Capture the cell that displays the provided text and extract its [x, y] central coordinate. 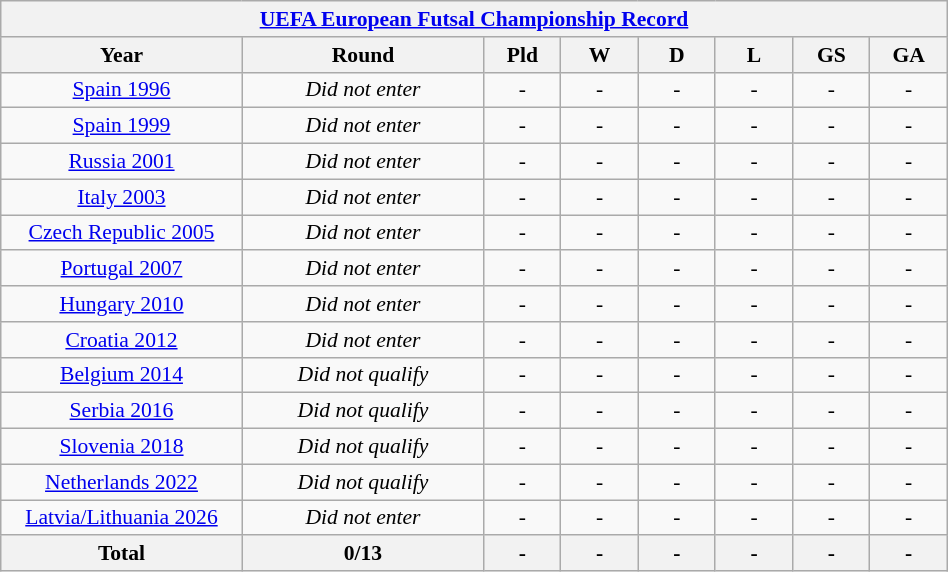
Italy 2003 [122, 197]
Spain 1999 [122, 126]
Croatia 2012 [122, 340]
Netherlands 2022 [122, 482]
GS [832, 55]
UEFA European Futsal Championship Record [474, 19]
Total [122, 554]
Spain 1996 [122, 90]
Russia 2001 [122, 162]
Serbia 2016 [122, 411]
D [676, 55]
Belgium 2014 [122, 375]
Year [122, 55]
Latvia/Lithuania 2026 [122, 518]
Slovenia 2018 [122, 447]
Round [362, 55]
Pld [522, 55]
W [600, 55]
Czech Republic 2005 [122, 233]
GA [908, 55]
L [754, 55]
Hungary 2010 [122, 304]
0/13 [362, 554]
Portugal 2007 [122, 269]
